Identify which cell holds the provided text, then report its [x, y] central coordinate. 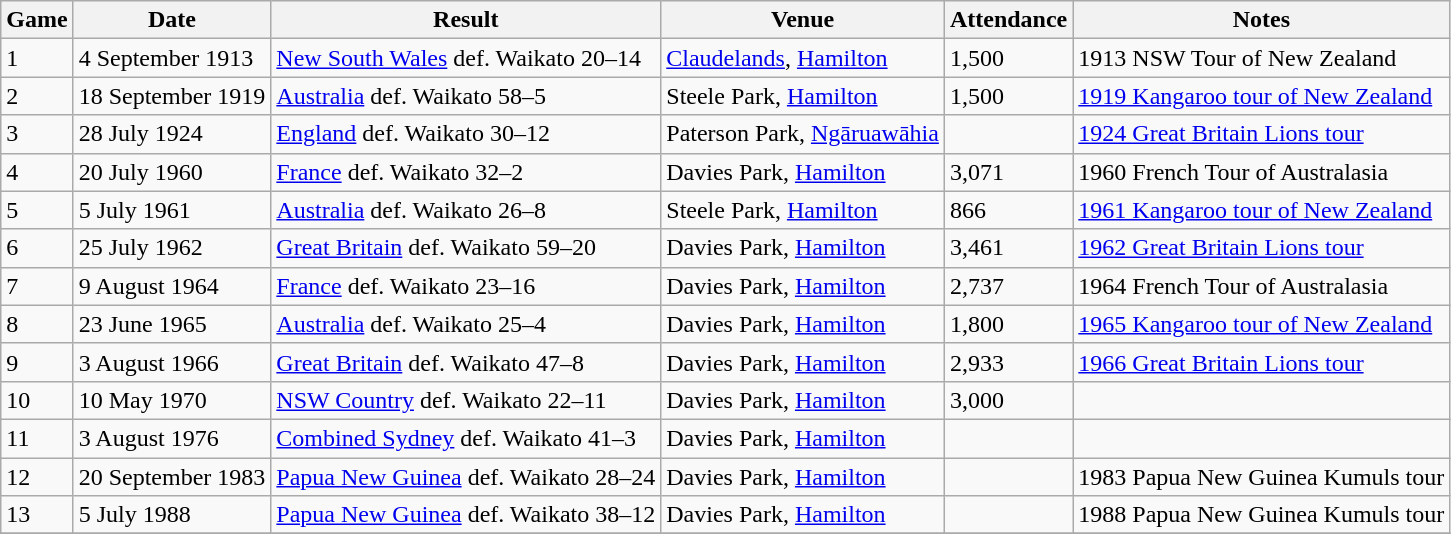
25 July 1962 [172, 248]
1960 French Tour of Australasia [1262, 172]
13 [37, 515]
5 July 1961 [172, 210]
Game [37, 20]
3 [37, 134]
6 [37, 248]
1961 Kangaroo tour of New Zealand [1262, 210]
NSW Country def. Waikato 22–11 [466, 400]
Venue [803, 20]
20 September 1983 [172, 477]
1924 Great Britain Lions tour [1262, 134]
3 August 1966 [172, 362]
9 August 1964 [172, 286]
18 September 1919 [172, 96]
Claudelands, Hamilton [803, 58]
Great Britain def. Waikato 47–8 [466, 362]
Attendance [1008, 20]
20 July 1960 [172, 172]
23 June 1965 [172, 324]
Australia def. Waikato 25–4 [466, 324]
866 [1008, 210]
5 July 1988 [172, 515]
Result [466, 20]
Date [172, 20]
1988 Papua New Guinea Kumuls tour [1262, 515]
3 August 1976 [172, 438]
1962 Great Britain Lions tour [1262, 248]
9 [37, 362]
3,071 [1008, 172]
5 [37, 210]
4 [37, 172]
Australia def. Waikato 26–8 [466, 210]
2,737 [1008, 286]
1983 Papua New Guinea Kumuls tour [1262, 477]
1913 NSW Tour of New Zealand [1262, 58]
1919 Kangaroo tour of New Zealand [1262, 96]
12 [37, 477]
3,461 [1008, 248]
Papua New Guinea def. Waikato 28–24 [466, 477]
Australia def. Waikato 58–5 [466, 96]
New South Wales def. Waikato 20–14 [466, 58]
10 [37, 400]
Notes [1262, 20]
28 July 1924 [172, 134]
England def. Waikato 30–12 [466, 134]
1965 Kangaroo tour of New Zealand [1262, 324]
2,933 [1008, 362]
1,800 [1008, 324]
1964 French Tour of Australasia [1262, 286]
Great Britain def. Waikato 59–20 [466, 248]
Paterson Park, Ngāruawāhia [803, 134]
Combined Sydney def. Waikato 41–3 [466, 438]
7 [37, 286]
8 [37, 324]
1 [37, 58]
10 May 1970 [172, 400]
1966 Great Britain Lions tour [1262, 362]
2 [37, 96]
4 September 1913 [172, 58]
France def. Waikato 23–16 [466, 286]
France def. Waikato 32–2 [466, 172]
Papua New Guinea def. Waikato 38–12 [466, 515]
3,000 [1008, 400]
11 [37, 438]
